Locate the cell with the specified text and output its (x, y) center coordinate. 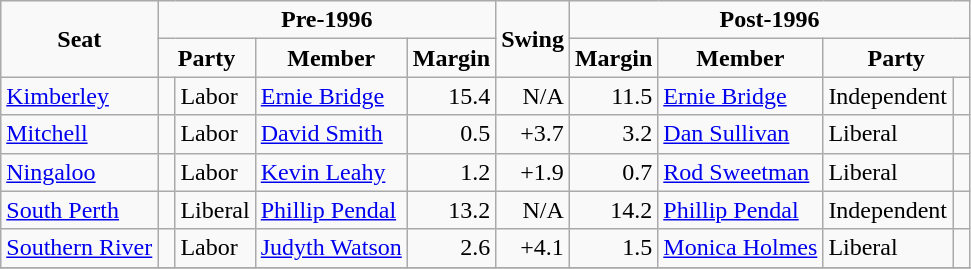
Dan Sullivan (740, 134)
South Perth (80, 210)
0.5 (451, 134)
11.5 (613, 96)
1.2 (451, 172)
+4.1 (533, 248)
Mitchell (80, 134)
Post-1996 (769, 20)
Southern River (80, 248)
2.6 (451, 248)
3.2 (613, 134)
14.2 (613, 210)
0.7 (613, 172)
Kevin Leahy (331, 172)
David Smith (331, 134)
Monica Holmes (740, 248)
+3.7 (533, 134)
Rod Sweetman (740, 172)
Kimberley (80, 96)
Swing (533, 39)
+1.9 (533, 172)
15.4 (451, 96)
Pre-1996 (327, 20)
Judyth Watson (331, 248)
Ningaloo (80, 172)
Seat (80, 39)
13.2 (451, 210)
1.5 (613, 248)
